Scan for the cell matching the given text and deliver its (x, y) coordinate at center. 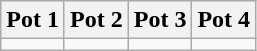
Pot 1 (33, 20)
Pot 4 (224, 20)
Pot 3 (160, 20)
Pot 2 (96, 20)
